Search for the cell housing the specified text and yield its (x, y) center coordinate. 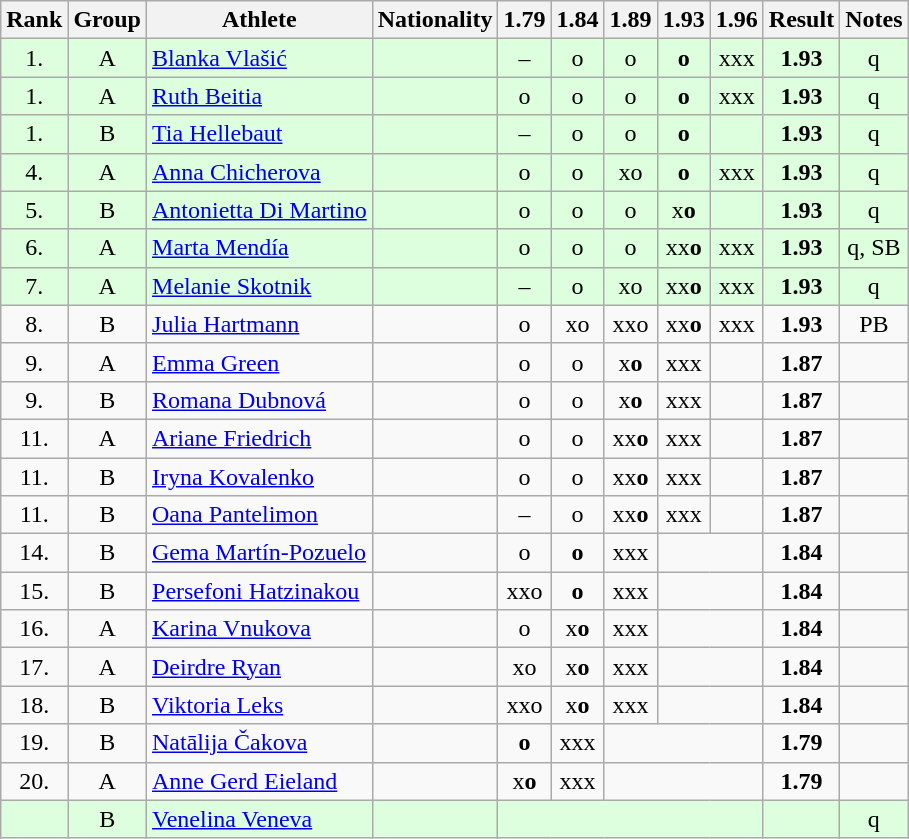
q, SB (874, 248)
20. (34, 781)
Gema Martín-Pozuelo (260, 553)
Emma Green (260, 362)
6. (34, 248)
Anna Chicherova (260, 172)
15. (34, 591)
Persefoni Hatzinakou (260, 591)
PB (874, 324)
Ruth Beitia (260, 96)
18. (34, 705)
Nationality (435, 20)
Oana Pantelimon (260, 515)
Tia Hellebaut (260, 134)
Romana Dubnová (260, 400)
Venelina Veneva (260, 819)
4. (34, 172)
Notes (874, 20)
Natālija Čakova (260, 743)
Marta Mendía (260, 248)
Antonietta Di Martino (260, 210)
Rank (34, 20)
Iryna Kovalenko (260, 477)
8. (34, 324)
1.89 (630, 20)
5. (34, 210)
Melanie Skotnik (260, 286)
14. (34, 553)
19. (34, 743)
Blanka Vlašić (260, 58)
Athlete (260, 20)
Group (108, 20)
Viktoria Leks (260, 705)
Deirdre Ryan (260, 667)
Julia Hartmann (260, 324)
Result (801, 20)
7. (34, 286)
17. (34, 667)
1.96 (736, 20)
Karina Vnukova (260, 629)
Anne Gerd Eieland (260, 781)
16. (34, 629)
Ariane Friedrich (260, 438)
